For the text-containing cell, return its midpoint in [X, Y] coordinate format. 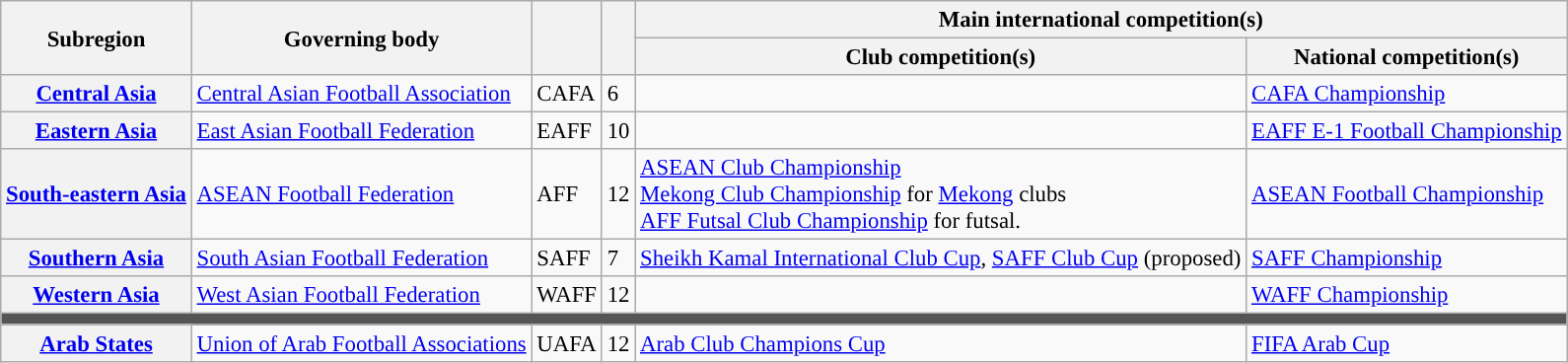
FIFA Arab Cup [1406, 343]
Eastern Asia [97, 131]
West Asian Football Federation [361, 295]
Subregion [97, 37]
6 [617, 94]
SAFF [566, 258]
CAFA [566, 94]
Governing body [361, 37]
SAFF Championship [1406, 258]
Sheikh Kamal International Club Cup, SAFF Club Cup (proposed) [941, 258]
CAFA Championship [1406, 94]
South-eastern Asia [97, 194]
AFF [566, 194]
Arab Club Champions Cup [941, 343]
Arab States [97, 343]
Club competition(s) [941, 57]
ASEAN Football Championship [1406, 194]
10 [617, 131]
Southern Asia [97, 258]
Union of Arab Football Associations [361, 343]
UAFA [566, 343]
ASEAN Football Federation [361, 194]
WAFF Championship [1406, 295]
WAFF [566, 295]
Central Asian Football Association [361, 94]
National competition(s) [1406, 57]
East Asian Football Federation [361, 131]
ASEAN Club ChampionshipMekong Club Championship for Mekong clubsAFF Futsal Club Championship for futsal. [941, 194]
Western Asia [97, 295]
EAFF E-1 Football Championship [1406, 131]
Central Asia [97, 94]
EAFF [566, 131]
South Asian Football Federation [361, 258]
7 [617, 258]
Main international competition(s) [1101, 20]
